From the cell containing the given text, extract its center point as (X, Y) coordinate. 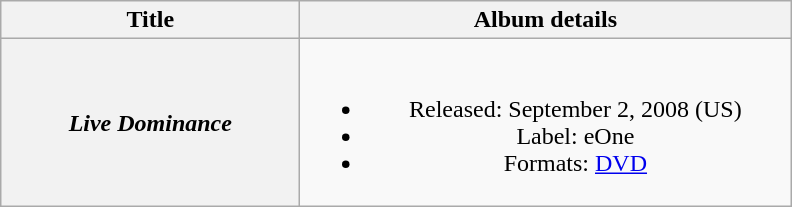
Live Dominance (150, 122)
Title (150, 20)
Album details (546, 20)
Released: September 2, 2008 (US)Label: eOneFormats: DVD (546, 122)
